Detect which cell encompasses the target text, then output its [X, Y] center coordinate. 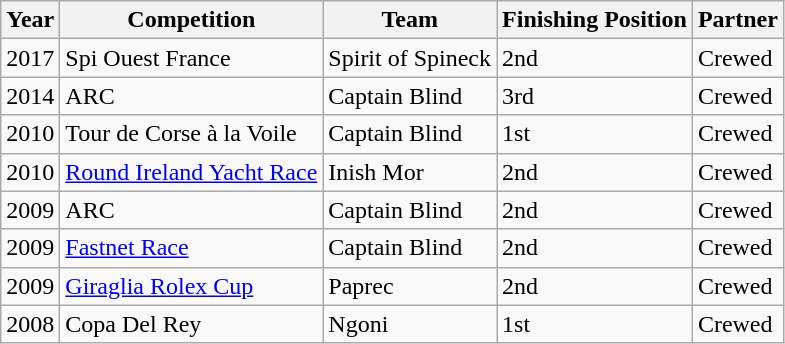
Spirit of Spineck [410, 58]
Ngoni [410, 324]
Year [30, 20]
Copa Del Rey [192, 324]
2008 [30, 324]
Fastnet Race [192, 248]
3rd [595, 96]
2017 [30, 58]
Round Ireland Yacht Race [192, 172]
Giraglia Rolex Cup [192, 286]
Paprec [410, 286]
Inish Mor [410, 172]
Tour de Corse à la Voile [192, 134]
Finishing Position [595, 20]
2014 [30, 96]
Competition [192, 20]
Spi Ouest France [192, 58]
Team [410, 20]
Partner [738, 20]
